Return (X, Y) of the center of cell containing provided text 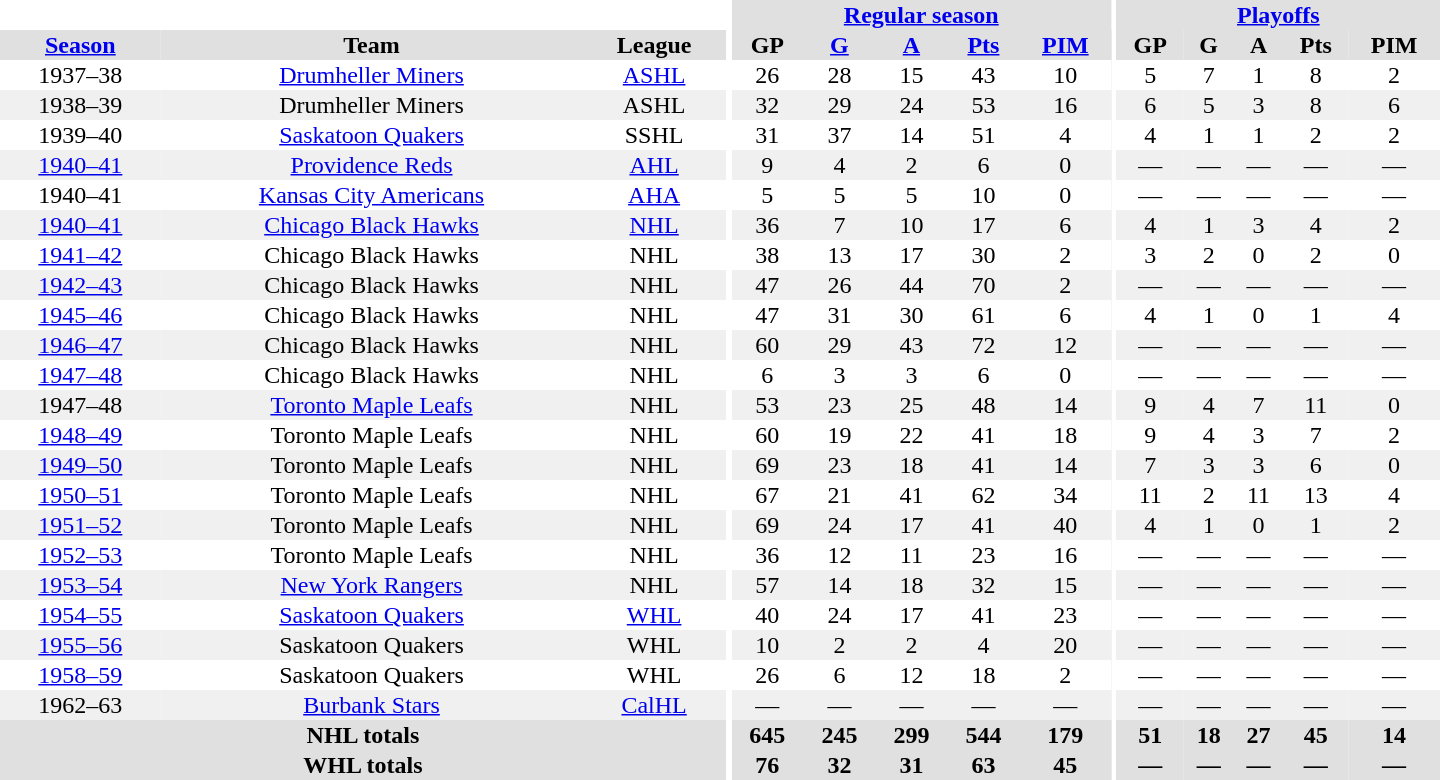
1954–55 (80, 615)
1955–56 (80, 645)
25 (911, 405)
70 (983, 285)
1958–59 (80, 675)
Regular season (921, 15)
48 (983, 405)
21 (839, 495)
299 (911, 735)
28 (839, 75)
37 (839, 135)
72 (983, 345)
61 (983, 315)
38 (767, 255)
New York Rangers (372, 585)
1938–39 (80, 105)
179 (1065, 735)
AHA (654, 195)
544 (983, 735)
Kansas City Americans (372, 195)
67 (767, 495)
1950–51 (80, 495)
NHL totals (363, 735)
WHL totals (363, 765)
62 (983, 495)
1948–49 (80, 435)
63 (983, 765)
34 (1065, 495)
Burbank Stars (372, 705)
76 (767, 765)
Season (80, 45)
1945–46 (80, 315)
245 (839, 735)
Team (372, 45)
CalHL (654, 705)
645 (767, 735)
22 (911, 435)
57 (767, 585)
Providence Reds (372, 165)
1941–42 (80, 255)
1937–38 (80, 75)
League (654, 45)
1949–50 (80, 465)
AHL (654, 165)
Playoffs (1278, 15)
1939–40 (80, 135)
1946–47 (80, 345)
20 (1065, 645)
1951–52 (80, 525)
1942–43 (80, 285)
1962–63 (80, 705)
19 (839, 435)
SSHL (654, 135)
1952–53 (80, 555)
1953–54 (80, 585)
27 (1259, 735)
44 (911, 285)
